Return (X, Y) of the center of cell containing provided text 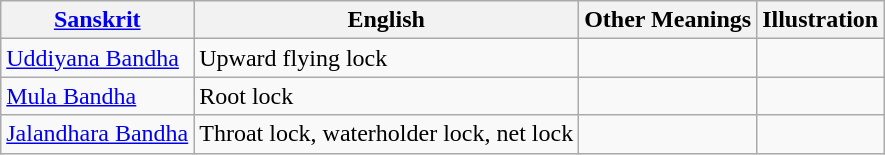
Jalandhara Bandha (98, 134)
Sanskrit (98, 20)
Root lock (386, 96)
Uddiyana Bandha (98, 58)
English (386, 20)
Other Meanings (668, 20)
Mula Bandha (98, 96)
Upward flying lock (386, 58)
Illustration (820, 20)
Throat lock, waterholder lock, net lock (386, 134)
